Return (x, y) of the center of cell containing provided text 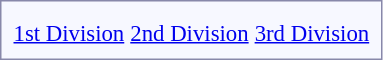
3rd Division (312, 33)
1st Division (69, 33)
2nd Division (190, 33)
